Determine the [X, Y] coordinate at the center of the cell enclosing the given text.  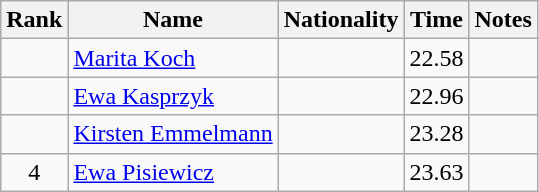
Ewa Pisiewicz [173, 172]
4 [34, 172]
22.58 [436, 58]
Notes [503, 20]
23.28 [436, 134]
Ewa Kasprzyk [173, 96]
Kirsten Emmelmann [173, 134]
Marita Koch [173, 58]
22.96 [436, 96]
Rank [34, 20]
23.63 [436, 172]
Time [436, 20]
Nationality [341, 20]
Name [173, 20]
